Provide the [X, Y] coordinate of the cell's center where the given text is located.  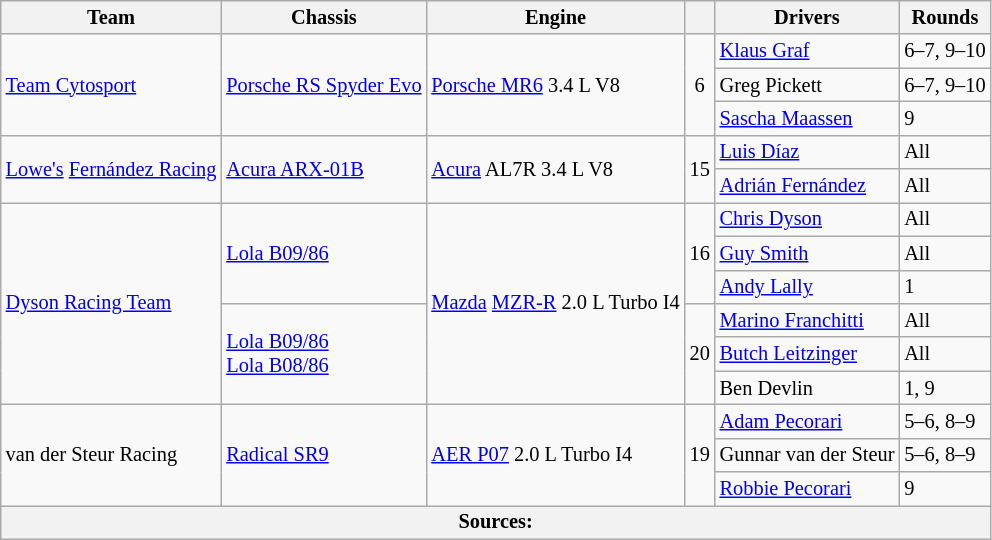
Porsche RS Spyder Evo [324, 84]
Acura ARX-01B [324, 168]
Lowe's Fernández Racing [112, 168]
Robbie Pecorari [808, 489]
19 [700, 454]
Drivers [808, 17]
Team [112, 17]
16 [700, 252]
AER P07 2.0 L Turbo I4 [555, 454]
20 [700, 354]
Dyson Racing Team [112, 303]
van der Steur Racing [112, 454]
Andy Lally [808, 287]
Mazda MZR-R 2.0 L Turbo I4 [555, 303]
Chris Dyson [808, 219]
Porsche MR6 3.4 L V8 [555, 84]
Luis Díaz [808, 152]
Radical SR9 [324, 454]
Lola B09/86 [324, 252]
Guy Smith [808, 253]
Chassis [324, 17]
Lola B09/86 Lola B08/86 [324, 354]
Marino Franchitti [808, 320]
6 [700, 84]
15 [700, 168]
Adrián Fernández [808, 186]
Team Cytosport [112, 84]
Gunnar van der Steur [808, 455]
Klaus Graf [808, 51]
1 [944, 287]
Sascha Maassen [808, 118]
Rounds [944, 17]
Butch Leitzinger [808, 354]
Sources: [496, 522]
1, 9 [944, 388]
Greg Pickett [808, 85]
Acura AL7R 3.4 L V8 [555, 168]
Ben Devlin [808, 388]
Engine [555, 17]
Adam Pecorari [808, 421]
